Scan for the cell matching the given text and deliver its (x, y) coordinate at center. 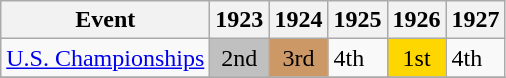
1927 (476, 20)
1925 (358, 20)
2nd (240, 58)
U.S. Championships (106, 58)
1923 (240, 20)
1924 (298, 20)
1st (416, 58)
1926 (416, 20)
3rd (298, 58)
Event (106, 20)
